Identify which cell holds the provided text, then report its [X, Y] central coordinate. 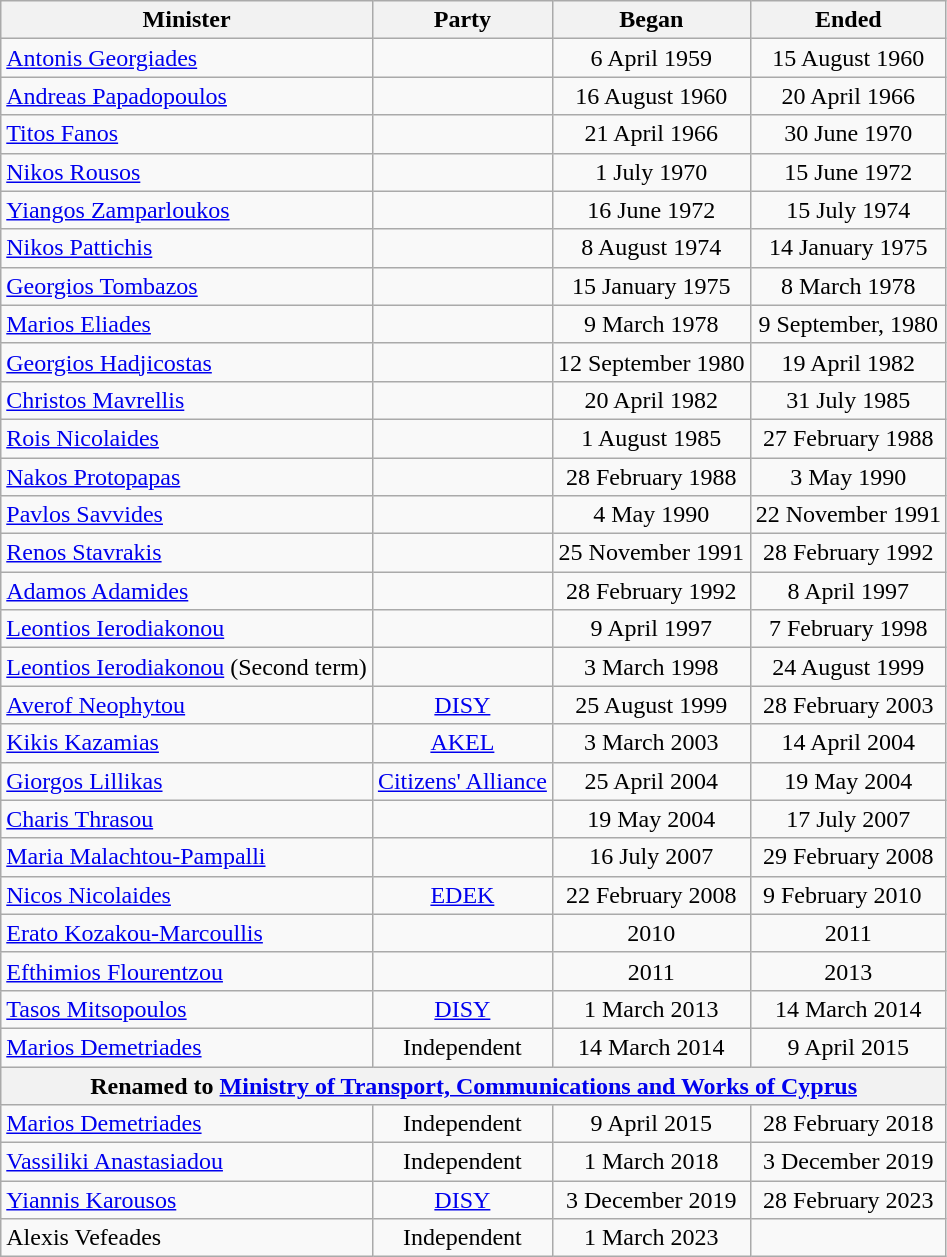
21 April 1966 [651, 134]
29 February 2008 [848, 857]
Began [651, 20]
Georgios Hadjicostas [187, 362]
14 January 1975 [848, 248]
Efthimios Flourentzou [187, 971]
1 March 2018 [651, 1162]
Pavlos Savvides [187, 515]
Leontios Ierodiakonou (Second term) [187, 667]
16 July 2007 [651, 857]
3 May 1990 [848, 477]
20 April 1966 [848, 96]
8 August 1974 [651, 248]
Erato Kozakou-Marcoullis [187, 933]
3 March 1998 [651, 667]
2013 [848, 971]
28 February 1988 [651, 477]
Citizens' Alliance [462, 781]
9 April 1997 [651, 629]
Adamos Adamides [187, 591]
22 February 2008 [651, 895]
1 March 2023 [651, 1238]
27 February 1988 [848, 438]
7 February 1998 [848, 629]
1 March 2013 [651, 1009]
22 November 1991 [848, 515]
Giorgos Lillikas [187, 781]
9 September, 1980 [848, 324]
2010 [651, 933]
16 June 1972 [651, 210]
Georgios Tombazos [187, 286]
Maria Malachtou-Pampalli [187, 857]
16 August 1960 [651, 96]
25 November 1991 [651, 553]
9 February 2010 [848, 895]
6 April 1959 [651, 58]
Kikis Kazamias [187, 743]
20 April 1982 [651, 400]
Yiannis Karousos [187, 1200]
Alexis Vefeades [187, 1238]
Rois Nicolaides [187, 438]
Christos Mavrellis [187, 400]
8 April 1997 [848, 591]
31 July 1985 [848, 400]
12 September 1980 [651, 362]
Yiangos Zamparloukos [187, 210]
25 August 1999 [651, 705]
15 January 1975 [651, 286]
Tasos Mitsopoulos [187, 1009]
8 March 1978 [848, 286]
4 May 1990 [651, 515]
Minister [187, 20]
EDEK [462, 895]
Nakos Protopapas [187, 477]
Ended [848, 20]
Nikos Pattichis [187, 248]
14 April 2004 [848, 743]
17 July 2007 [848, 819]
30 June 1970 [848, 134]
Party [462, 20]
AKEL [462, 743]
28 February 2023 [848, 1200]
1 July 1970 [651, 172]
15 August 1960 [848, 58]
Nikos Rousos [187, 172]
Antonis Georgiades [187, 58]
Vassiliki Anastasiadou [187, 1162]
3 March 2003 [651, 743]
25 April 2004 [651, 781]
Marios Eliades [187, 324]
15 June 1972 [848, 172]
15 July 1974 [848, 210]
Nicos Nicolaides [187, 895]
Renamed to Ministry of Transport, Communications and Works of Cyprus [474, 1085]
19 April 1982 [848, 362]
Andreas Papadopoulos [187, 96]
Titos Fanos [187, 134]
9 March 1978 [651, 324]
28 February 2003 [848, 705]
1 August 1985 [651, 438]
Averof Neophytou [187, 705]
24 August 1999 [848, 667]
Leontios Ierodiakonou [187, 629]
Charis Thrasou [187, 819]
Renos Stavrakis [187, 553]
28 February 2018 [848, 1124]
